Scan for the cell matching the given text and deliver its (x, y) coordinate at center. 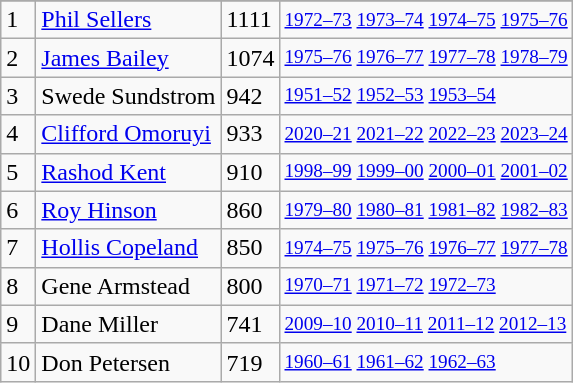
1974–75 1975–76 1976–77 1977–78 (426, 248)
910 (250, 172)
1074 (250, 58)
933 (250, 134)
4 (18, 134)
1 (18, 20)
Don Petersen (128, 362)
1970–71 1971–72 1972–73 (426, 286)
Rashod Kent (128, 172)
3 (18, 96)
2020–21 2021–22 2022–23 2023–24 (426, 134)
850 (250, 248)
Dane Miller (128, 324)
800 (250, 286)
James Bailey (128, 58)
Hollis Copeland (128, 248)
1972–73 1973–74 1974–75 1975–76 (426, 20)
6 (18, 210)
2009–10 2010–11 2011–12 2012–13 (426, 324)
Gene Armstead (128, 286)
860 (250, 210)
1975–76 1976–77 1977–78 1978–79 (426, 58)
741 (250, 324)
10 (18, 362)
Roy Hinson (128, 210)
1979–80 1980–81 1981–82 1982–83 (426, 210)
9 (18, 324)
942 (250, 96)
1951–52 1952–53 1953–54 (426, 96)
Swede Sundstrom (128, 96)
1111 (250, 20)
2 (18, 58)
719 (250, 362)
Clifford Omoruyi (128, 134)
1998–99 1999–00 2000–01 2001–02 (426, 172)
7 (18, 248)
8 (18, 286)
1960–61 1961–62 1962–63 (426, 362)
Phil Sellers (128, 20)
5 (18, 172)
